Identify which cell holds the provided text, then report its [X, Y] central coordinate. 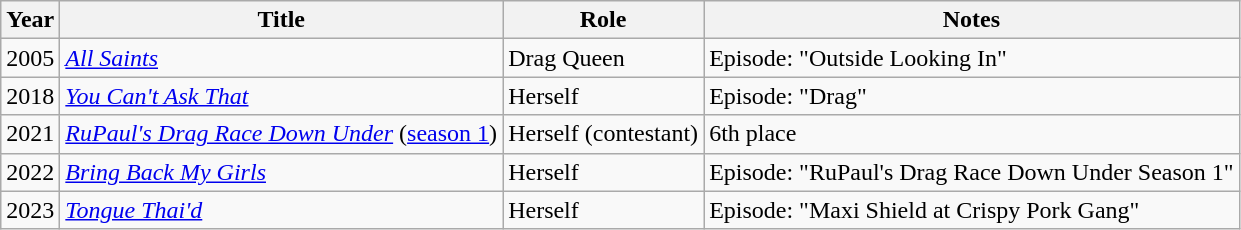
6th place [972, 134]
2023 [30, 210]
All Saints [282, 58]
Bring Back My Girls [282, 172]
You Can't Ask That [282, 96]
2018 [30, 96]
RuPaul's Drag Race Down Under (season 1) [282, 134]
Role [604, 20]
Episode: "Outside Looking In" [972, 58]
Episode: "Maxi Shield at Crispy Pork Gang" [972, 210]
Notes [972, 20]
2005 [30, 58]
Title [282, 20]
Herself (contestant) [604, 134]
Episode: "RuPaul's Drag Race Down Under Season 1" [972, 172]
Episode: "Drag" [972, 96]
2022 [30, 172]
Tongue Thai'd [282, 210]
Drag Queen [604, 58]
2021 [30, 134]
Year [30, 20]
